Determine the (X, Y) coordinate at the center of the cell enclosing the given text.  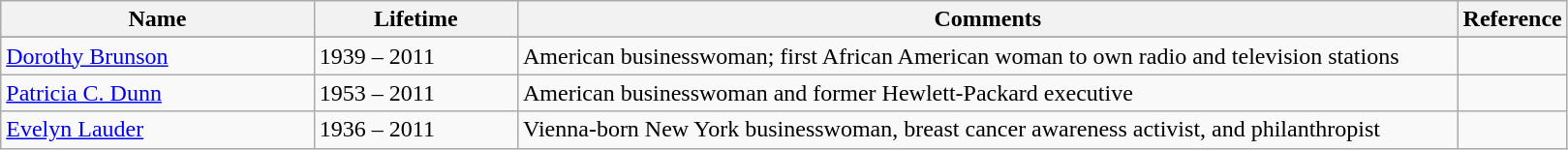
American businesswoman and former Hewlett-Packard executive (988, 93)
Dorothy Brunson (157, 56)
1953 – 2011 (415, 93)
1936 – 2011 (415, 130)
Vienna-born New York businesswoman, breast cancer awareness activist, and philanthropist (988, 130)
American businesswoman; first African American woman to own radio and television stations (988, 56)
Name (157, 19)
Comments (988, 19)
Patricia C. Dunn (157, 93)
Reference (1513, 19)
1939 – 2011 (415, 56)
Lifetime (415, 19)
Evelyn Lauder (157, 130)
